Locate the cell with the specified text and output its (X, Y) center coordinate. 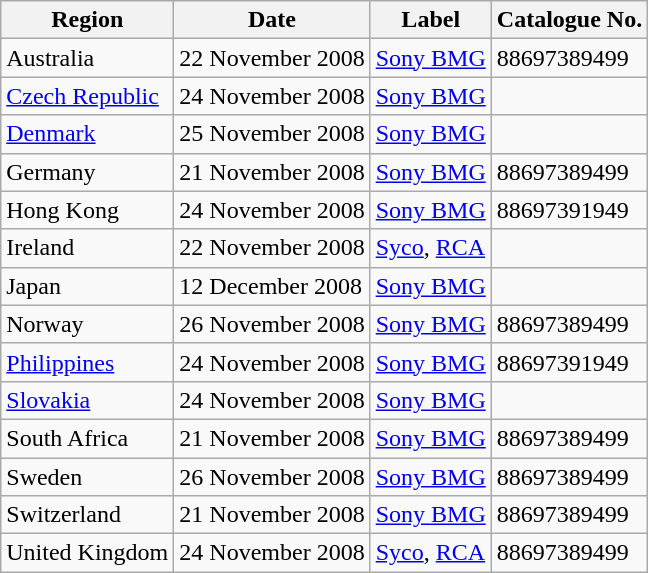
Germany (88, 172)
Philippines (88, 362)
Hong Kong (88, 210)
Label (430, 20)
Catalogue No. (569, 20)
South Africa (88, 438)
Czech Republic (88, 96)
Ireland (88, 248)
Region (88, 20)
Slovakia (88, 400)
25 November 2008 (272, 134)
Japan (88, 286)
Norway (88, 324)
Denmark (88, 134)
12 December 2008 (272, 286)
United Kingdom (88, 553)
Date (272, 20)
Australia (88, 58)
Switzerland (88, 515)
Sweden (88, 477)
